Pinpoint the cell where the given text exists, returning its [x, y] midpoint coordinate. 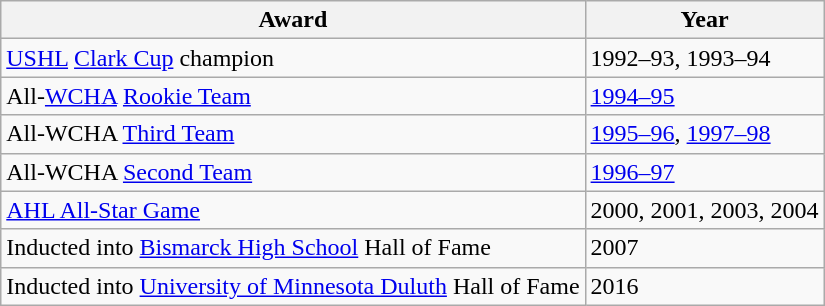
All-WCHA Rookie Team [293, 96]
1994–95 [704, 96]
USHL Clark Cup champion [293, 58]
All-WCHA Third Team [293, 134]
All-WCHA Second Team [293, 172]
1992–93, 1993–94 [704, 58]
2016 [704, 286]
1996–97 [704, 172]
1995–96, 1997–98 [704, 134]
2007 [704, 248]
Inducted into Bismarck High School Hall of Fame [293, 248]
Year [704, 20]
Inducted into University of Minnesota Duluth Hall of Fame [293, 286]
Award [293, 20]
AHL All-Star Game [293, 210]
2000, 2001, 2003, 2004 [704, 210]
